Extract the [x, y] coordinate from the center of the cell holding the provided text.  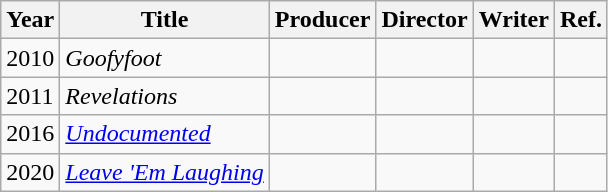
2016 [30, 134]
Goofyfoot [165, 58]
Revelations [165, 96]
2010 [30, 58]
Year [30, 20]
Leave 'Em Laughing [165, 172]
Title [165, 20]
2011 [30, 96]
Producer [322, 20]
Ref. [580, 20]
Writer [514, 20]
Undocumented [165, 134]
Director [424, 20]
2020 [30, 172]
